Locate the cell with the specified text and output its [x, y] center coordinate. 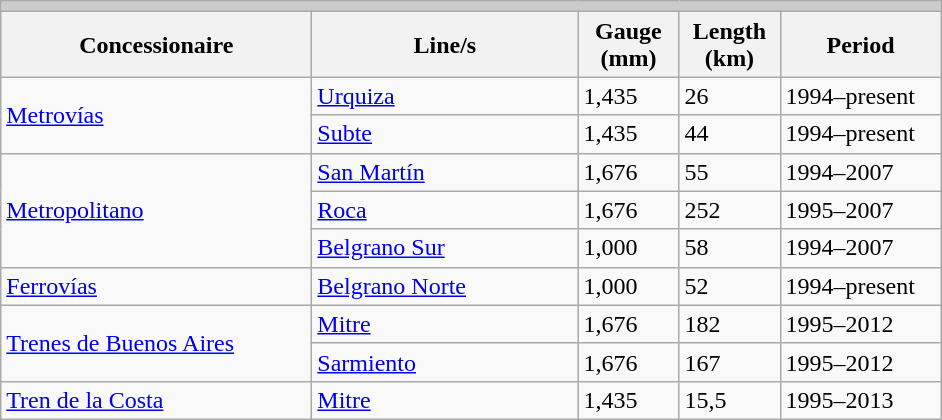
Belgrano Norte [445, 286]
1995–2013 [860, 400]
26 [730, 96]
182 [730, 324]
Trenes de Buenos Aires [156, 343]
Period [860, 44]
Urquiza [445, 96]
Belgrano Sur [445, 248]
55 [730, 172]
44 [730, 134]
Subte [445, 134]
Sarmiento [445, 362]
15,5 [730, 400]
1995–2007 [860, 210]
Concessionaire [156, 44]
Metrovías [156, 115]
Tren de la Costa [156, 400]
Length (km) [730, 44]
Gauge (mm) [628, 44]
Roca [445, 210]
Line/s [445, 44]
252 [730, 210]
52 [730, 286]
167 [730, 362]
Ferrovías [156, 286]
58 [730, 248]
Metropolitano [156, 210]
San Martín [445, 172]
